Return (x, y) of the center of cell containing provided text 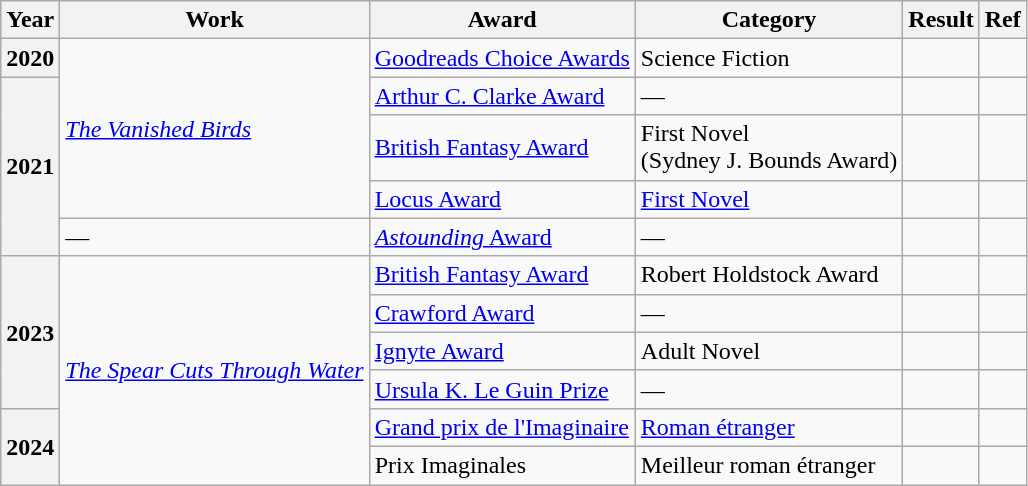
2024 (30, 446)
Ref (1002, 20)
2023 (30, 332)
Adult Novel (769, 351)
Crawford Award (502, 313)
Category (769, 20)
Goodreads Choice Awards (502, 58)
Year (30, 20)
Grand prix de l'Imaginaire (502, 427)
Arthur C. Clarke Award (502, 96)
Astounding Award (502, 237)
Locus Award (502, 199)
Work (214, 20)
Robert Holdstock Award (769, 275)
The Spear Cuts Through Water (214, 370)
Prix Imaginales (502, 465)
2021 (30, 166)
First Novel (769, 199)
The Vanished Birds (214, 128)
Science Fiction (769, 58)
Roman étranger (769, 427)
Meilleur roman étranger (769, 465)
First Novel (Sydney J. Bounds Award) (769, 148)
Ignyte Award (502, 351)
2020 (30, 58)
Result (941, 20)
Award (502, 20)
Ursula K. Le Guin Prize (502, 389)
